Provide the (x, y) coordinate of the cell's center where the given text is located.  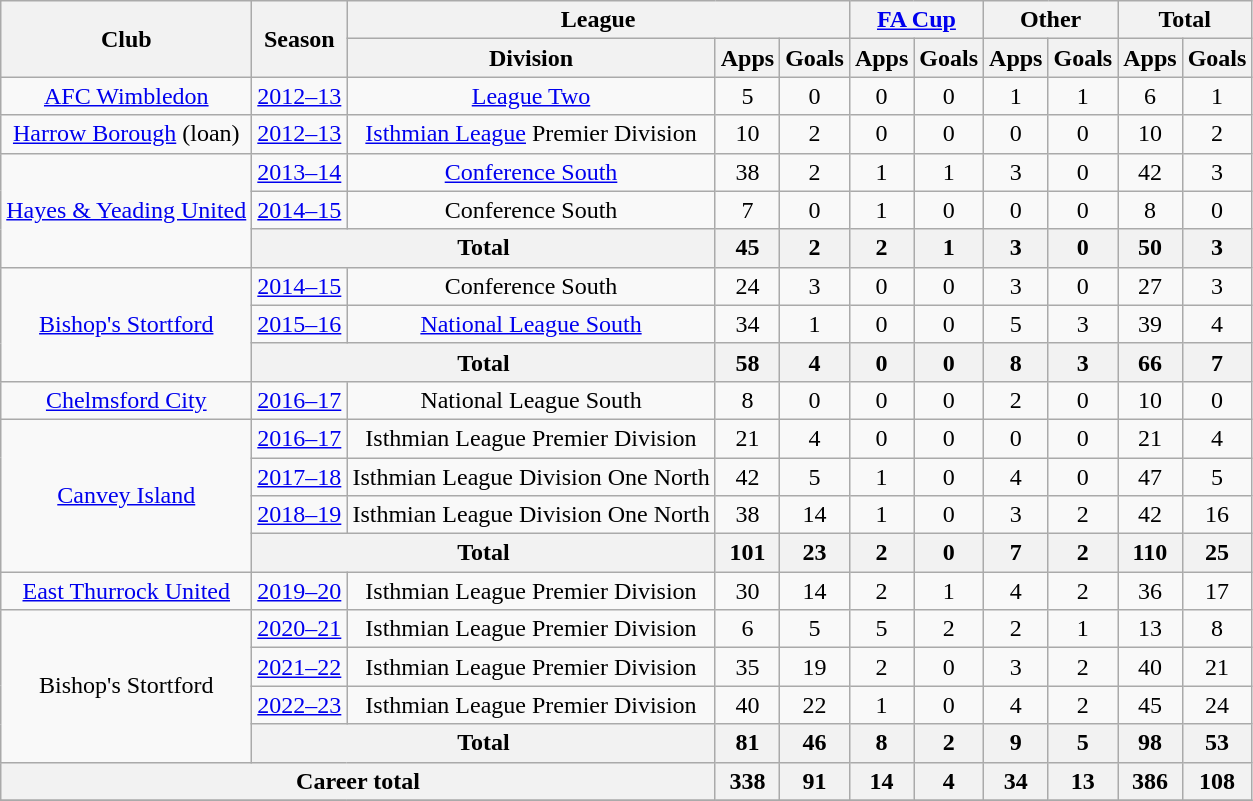
338 (747, 781)
2020–21 (300, 629)
101 (747, 553)
2015–16 (300, 324)
50 (1150, 248)
98 (1150, 743)
Career total (358, 781)
AFC Wimbledon (126, 96)
108 (1217, 781)
53 (1217, 743)
36 (1150, 591)
9 (1016, 743)
2013–14 (300, 172)
Chelmsford City (126, 400)
110 (1150, 553)
23 (815, 553)
91 (815, 781)
30 (747, 591)
2019–20 (300, 591)
386 (1150, 781)
League Two (531, 96)
East Thurrock United (126, 591)
FA Cup (916, 20)
Harrow Borough (loan) (126, 134)
17 (1217, 591)
Division (531, 58)
16 (1217, 515)
39 (1150, 324)
2021–22 (300, 667)
58 (747, 362)
46 (815, 743)
Other (1051, 20)
27 (1150, 286)
Season (300, 39)
35 (747, 667)
Club (126, 39)
Canvey Island (126, 495)
2017–18 (300, 477)
25 (1217, 553)
2018–19 (300, 515)
19 (815, 667)
47 (1150, 477)
2022–23 (300, 705)
League (598, 20)
81 (747, 743)
66 (1150, 362)
22 (815, 705)
Hayes & Yeading United (126, 210)
